Extract the [X, Y] coordinate from the center of the cell holding the provided text.  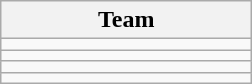
Team [126, 20]
